Extract the [X, Y] coordinate from the center of the cell holding the provided text.  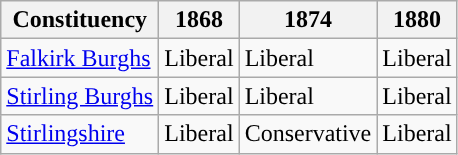
1874 [308, 20]
Stirling Burghs [80, 96]
1880 [417, 20]
1868 [199, 20]
Conservative [308, 134]
Constituency [80, 20]
Falkirk Burghs [80, 58]
Stirlingshire [80, 134]
